Return [x, y] of the center of cell containing provided text 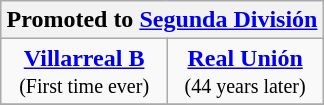
Promoted to Segunda División [162, 20]
Villarreal B(First time ever) [84, 72]
Real Unión(44 years later) [245, 72]
